Scan for the cell matching the given text and deliver its [x, y] coordinate at center. 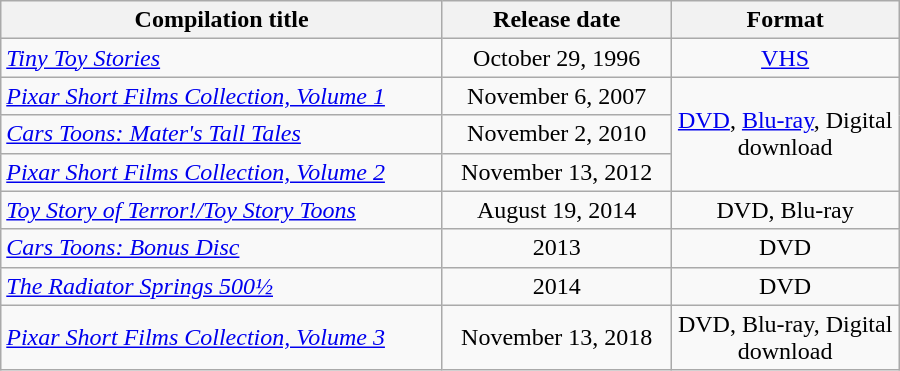
Format [785, 20]
Pixar Short Films Collection, Volume 3 [222, 338]
Cars Toons: Bonus Disc [222, 248]
October 29, 1996 [556, 58]
Toy Story of Terror!/Toy Story Toons [222, 210]
November 13, 2012 [556, 172]
Pixar Short Films Collection, Volume 2 [222, 172]
VHS [785, 58]
Release date [556, 20]
August 19, 2014 [556, 210]
Tiny Toy Stories [222, 58]
The Radiator Springs 500½ [222, 286]
Pixar Short Films Collection, Volume 1 [222, 96]
2013 [556, 248]
DVD, Blu-ray [785, 210]
Compilation title [222, 20]
November 6, 2007 [556, 96]
November 2, 2010 [556, 134]
November 13, 2018 [556, 338]
2014 [556, 286]
Cars Toons: Mater's Tall Tales [222, 134]
